From the cell containing the given text, extract its center point as [x, y] coordinate. 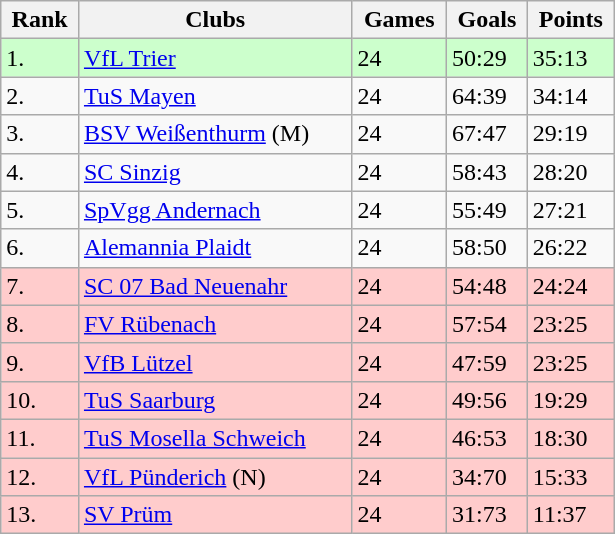
29:19 [570, 134]
BSV Weißenthurm (M) [215, 134]
6. [40, 248]
5. [40, 210]
TuS Saarburg [215, 400]
46:53 [488, 438]
7. [40, 286]
SV Prüm [215, 515]
34:70 [488, 477]
19:29 [570, 400]
FV Rübenach [215, 324]
4. [40, 172]
Rank [40, 20]
VfB Lützel [215, 362]
67:47 [488, 134]
SpVgg Andernach [215, 210]
VfL Trier [215, 58]
27:21 [570, 210]
8. [40, 324]
9. [40, 362]
50:29 [488, 58]
VfL Pünderich (N) [215, 477]
58:50 [488, 248]
SC 07 Bad Neuenahr [215, 286]
49:56 [488, 400]
13. [40, 515]
Clubs [215, 20]
35:13 [570, 58]
54:48 [488, 286]
Points [570, 20]
2. [40, 96]
58:43 [488, 172]
15:33 [570, 477]
11:37 [570, 515]
24:24 [570, 286]
57:54 [488, 324]
TuS Mayen [215, 96]
26:22 [570, 248]
47:59 [488, 362]
1. [40, 58]
34:14 [570, 96]
SC Sinzig [215, 172]
64:39 [488, 96]
Goals [488, 20]
31:73 [488, 515]
TuS Mosella Schweich [215, 438]
3. [40, 134]
10. [40, 400]
28:20 [570, 172]
11. [40, 438]
55:49 [488, 210]
Games [400, 20]
18:30 [570, 438]
12. [40, 477]
Alemannia Plaidt [215, 248]
